Return the [X, Y] coordinate for the center point of the cell that contains the specified text.  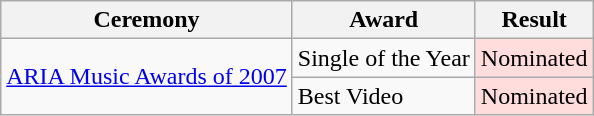
Single of the Year [384, 58]
Ceremony [147, 20]
Best Video [384, 96]
Result [534, 20]
Award [384, 20]
ARIA Music Awards of 2007 [147, 77]
